Extract the (x, y) coordinate from the center of the cell holding the provided text.  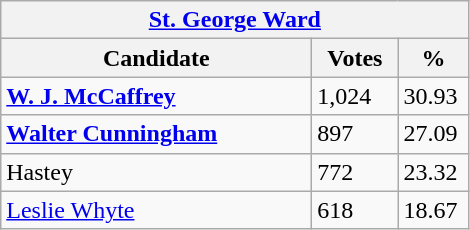
W. J. McCaffrey (156, 96)
18.67 (434, 210)
Walter Cunningham (156, 134)
St. George Ward (235, 20)
Leslie Whyte (156, 210)
Votes (355, 58)
618 (355, 210)
27.09 (434, 134)
% (434, 58)
Hastey (156, 172)
30.93 (434, 96)
Candidate (156, 58)
772 (355, 172)
23.32 (434, 172)
897 (355, 134)
1,024 (355, 96)
